Return [X, Y] of the center of cell containing provided text 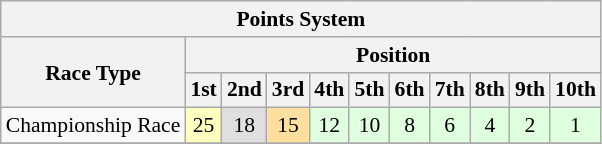
15 [288, 126]
18 [244, 126]
10th [576, 90]
2 [530, 126]
Position [393, 55]
3rd [288, 90]
4th [329, 90]
12 [329, 126]
7th [450, 90]
Championship Race [94, 126]
9th [530, 90]
6th [410, 90]
Race Type [94, 72]
2nd [244, 90]
25 [204, 126]
1 [576, 126]
8 [410, 126]
1st [204, 90]
10 [369, 126]
6 [450, 126]
Points System [301, 19]
4 [490, 126]
8th [490, 90]
5th [369, 90]
